Scan for the cell matching the given text and deliver its (x, y) coordinate at center. 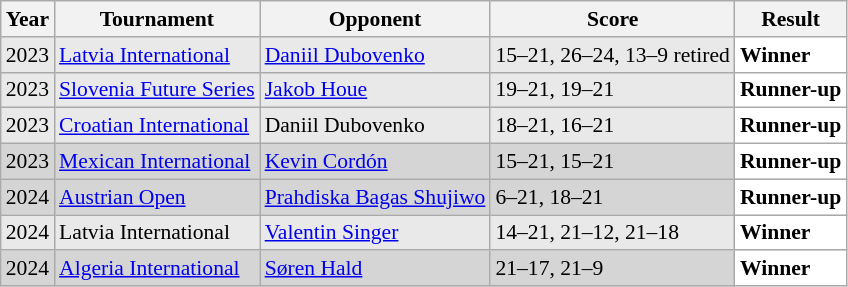
Croatian International (157, 126)
Prahdiska Bagas Shujiwo (376, 197)
18–21, 16–21 (612, 126)
Score (612, 19)
15–21, 26–24, 13–9 retired (612, 55)
Year (28, 19)
Mexican International (157, 162)
Slovenia Future Series (157, 90)
Result (790, 19)
Søren Hald (376, 269)
14–21, 21–12, 21–18 (612, 233)
Opponent (376, 19)
Austrian Open (157, 197)
Jakob Houe (376, 90)
15–21, 15–21 (612, 162)
Tournament (157, 19)
21–17, 21–9 (612, 269)
Valentin Singer (376, 233)
19–21, 19–21 (612, 90)
6–21, 18–21 (612, 197)
Kevin Cordón (376, 162)
Algeria International (157, 269)
